Return (x, y) of the center of cell containing provided text 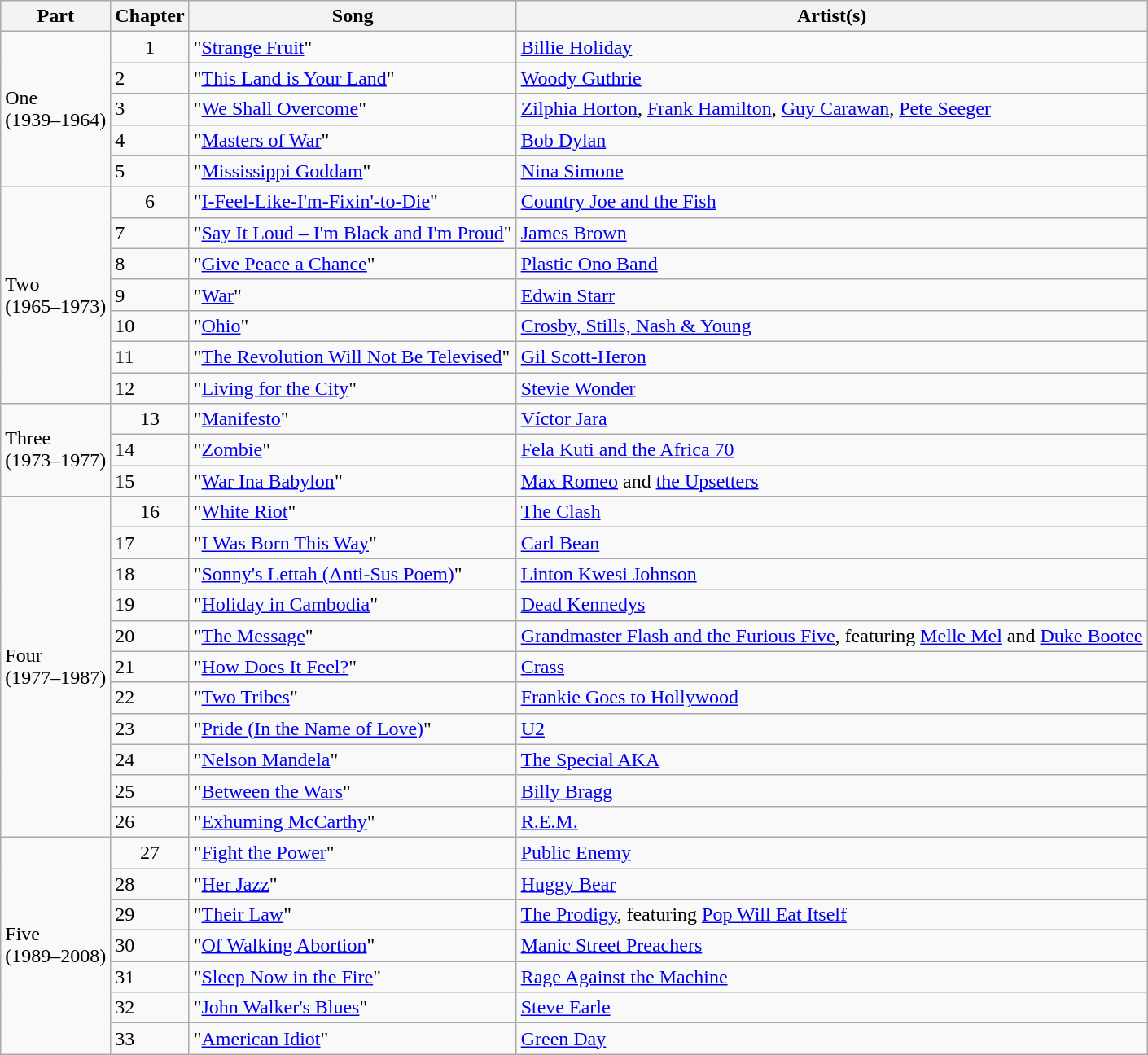
1 (150, 47)
Crass (832, 667)
Four(1977–1987) (55, 668)
Frankie Goes to Hollywood (832, 698)
"American Idiot" (353, 1039)
21 (150, 667)
"Mississippi Goddam" (353, 171)
Max Romeo and the Upsetters (832, 481)
"Pride (In the Name of Love)" (353, 729)
The Prodigy, featuring Pop Will Eat Itself (832, 915)
18 (150, 574)
4 (150, 140)
Billie Holiday (832, 47)
R.E.M. (832, 821)
Grandmaster Flash and the Furious Five, featuring Melle Mel and Duke Bootee (832, 636)
Rage Against the Machine (832, 977)
2 (150, 78)
3 (150, 109)
"Between the Wars" (353, 790)
"Give Peace a Chance" (353, 264)
Public Enemy (832, 852)
"Exhuming McCarthy" (353, 821)
"War Ina Babylon" (353, 481)
33 (150, 1039)
22 (150, 698)
13 (150, 419)
"War" (353, 295)
Five(1989–2008) (55, 945)
Dead Kennedys (832, 605)
5 (150, 171)
"Of Walking Abortion" (353, 946)
"I-Feel-Like-I'm-Fixin'-to-Die" (353, 202)
One(1939–1964) (55, 109)
"White Riot" (353, 512)
Two(1965–1973) (55, 295)
Plastic Ono Band (832, 264)
Crosby, Stills, Nash & Young (832, 326)
"Ohio" (353, 326)
The Clash (832, 512)
"Her Jazz" (353, 883)
Chapter (150, 16)
19 (150, 605)
28 (150, 883)
Country Joe and the Fish (832, 202)
U2 (832, 729)
9 (150, 295)
"Sleep Now in the Fire" (353, 977)
"This Land is Your Land" (353, 78)
24 (150, 760)
"The Revolution Will Not Be Televised" (353, 357)
25 (150, 790)
"We Shall Overcome" (353, 109)
"Holiday in Cambodia" (353, 605)
10 (150, 326)
"How Does It Feel?" (353, 667)
"John Walker's Blues" (353, 1008)
15 (150, 481)
"Two Tribes" (353, 698)
Edwin Starr (832, 295)
23 (150, 729)
11 (150, 357)
The Special AKA (832, 760)
8 (150, 264)
Manic Street Preachers (832, 946)
31 (150, 977)
Huggy Bear (832, 883)
"The Message" (353, 636)
Víctor Jara (832, 419)
29 (150, 915)
"Their Law" (353, 915)
14 (150, 450)
7 (150, 233)
Steve Earle (832, 1008)
Fela Kuti and the Africa 70 (832, 450)
"I Was Born This Way" (353, 543)
Three(1973–1977) (55, 450)
Part (55, 16)
17 (150, 543)
Carl Bean (832, 543)
30 (150, 946)
32 (150, 1008)
Bob Dylan (832, 140)
"Sonny's Lettah (Anti-Sus Poem)" (353, 574)
Linton Kwesi Johnson (832, 574)
Woody Guthrie (832, 78)
6 (150, 202)
"Strange Fruit" (353, 47)
"Masters of War" (353, 140)
"Say It Loud – I'm Black and I'm Proud" (353, 233)
Billy Bragg (832, 790)
Song (353, 16)
"Manifesto" (353, 419)
Green Day (832, 1039)
26 (150, 821)
"Living for the City" (353, 388)
12 (150, 388)
James Brown (832, 233)
20 (150, 636)
"Nelson Mandela" (353, 760)
Gil Scott-Heron (832, 357)
16 (150, 512)
"Fight the Power" (353, 852)
Stevie Wonder (832, 388)
Nina Simone (832, 171)
"Zombie" (353, 450)
Zilphia Horton, Frank Hamilton, Guy Carawan, Pete Seeger (832, 109)
27 (150, 852)
Artist(s) (832, 16)
